Determine the [x, y] coordinate at the center of the cell enclosing the given text.  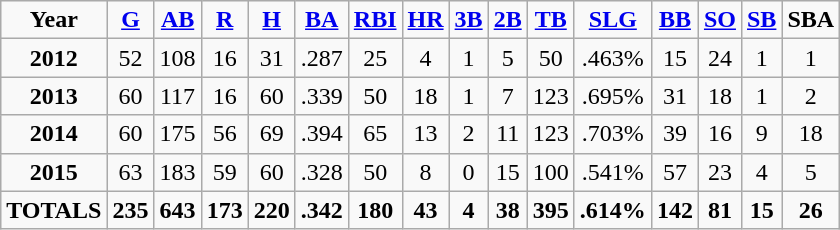
100 [550, 172]
.614% [612, 210]
TOTALS [54, 210]
.339 [322, 96]
142 [674, 210]
G [130, 20]
395 [550, 210]
8 [426, 172]
56 [224, 134]
SLG [612, 20]
2014 [54, 134]
SBA [811, 20]
57 [674, 172]
R [224, 20]
3B [468, 20]
26 [811, 210]
25 [375, 58]
2B [508, 20]
2012 [54, 58]
23 [720, 172]
7 [508, 96]
2015 [54, 172]
2013 [54, 96]
63 [130, 172]
59 [224, 172]
SO [720, 20]
H [272, 20]
117 [178, 96]
65 [375, 134]
52 [130, 58]
11 [508, 134]
SB [761, 20]
AB [178, 20]
.287 [322, 58]
RBI [375, 20]
24 [720, 58]
235 [130, 210]
180 [375, 210]
0 [468, 172]
BA [322, 20]
220 [272, 210]
175 [178, 134]
69 [272, 134]
81 [720, 210]
.328 [322, 172]
.541% [612, 172]
.703% [612, 134]
9 [761, 134]
.342 [322, 210]
.463% [612, 58]
.695% [612, 96]
BB [674, 20]
13 [426, 134]
643 [178, 210]
43 [426, 210]
Year [54, 20]
173 [224, 210]
39 [674, 134]
108 [178, 58]
.394 [322, 134]
38 [508, 210]
HR [426, 20]
183 [178, 172]
TB [550, 20]
